Provide the (X, Y) coordinate of the cell's center where the given text is located.  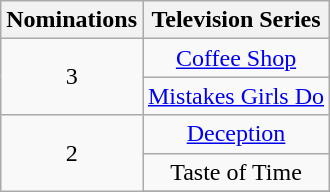
3 (72, 77)
Taste of Time (236, 172)
2 (72, 153)
Coffee Shop (236, 58)
Television Series (236, 20)
Deception (236, 134)
Nominations (72, 20)
Mistakes Girls Do (236, 96)
